Return (x, y) of the center of cell containing provided text 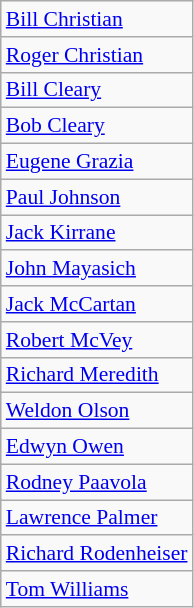
Edwyn Owen (97, 447)
Lawrence Palmer (97, 518)
Rodney Paavola (97, 482)
Richard Meredith (97, 375)
Richard Rodenheiser (97, 554)
Weldon Olson (97, 411)
Jack Kirrane (97, 233)
Bill Christian (97, 19)
John Mayasich (97, 269)
Bill Cleary (97, 90)
Bob Cleary (97, 126)
Tom Williams (97, 589)
Jack McCartan (97, 304)
Robert McVey (97, 340)
Paul Johnson (97, 197)
Eugene Grazia (97, 162)
Roger Christian (97, 55)
